Capture the cell that displays the provided text and extract its (x, y) central coordinate. 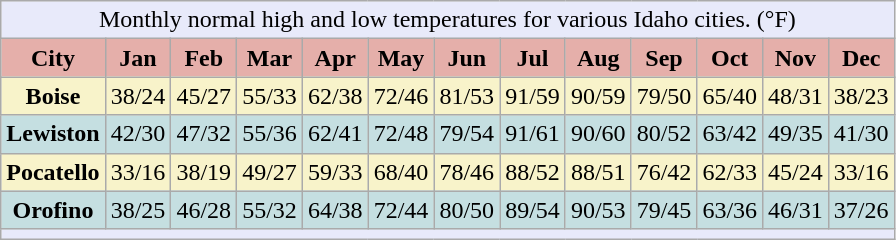
62/33 (730, 172)
72/44 (401, 210)
90/60 (598, 134)
Jun (467, 58)
68/40 (401, 172)
46/28 (204, 210)
79/54 (467, 134)
Aug (598, 58)
81/53 (467, 96)
90/59 (598, 96)
45/27 (204, 96)
55/33 (270, 96)
63/42 (730, 134)
45/24 (796, 172)
64/38 (335, 210)
72/48 (401, 134)
Boise (53, 96)
62/41 (335, 134)
Lewiston (53, 134)
63/36 (730, 210)
89/54 (533, 210)
76/42 (664, 172)
City (53, 58)
Monthly normal high and low temperatures for various Idaho cities. (°F) (448, 20)
41/30 (861, 134)
91/59 (533, 96)
38/19 (204, 172)
Apr (335, 58)
88/51 (598, 172)
May (401, 58)
48/31 (796, 96)
80/50 (467, 210)
38/23 (861, 96)
72/46 (401, 96)
55/32 (270, 210)
78/46 (467, 172)
46/31 (796, 210)
Orofino (53, 210)
88/52 (533, 172)
37/26 (861, 210)
62/38 (335, 96)
Mar (270, 58)
Oct (730, 58)
Jul (533, 58)
Feb (204, 58)
Jan (138, 58)
49/35 (796, 134)
80/52 (664, 134)
38/25 (138, 210)
Dec (861, 58)
79/50 (664, 96)
Sep (664, 58)
91/61 (533, 134)
49/27 (270, 172)
55/36 (270, 134)
47/32 (204, 134)
Nov (796, 58)
38/24 (138, 96)
79/45 (664, 210)
65/40 (730, 96)
Pocatello (53, 172)
42/30 (138, 134)
90/53 (598, 210)
59/33 (335, 172)
